Scan for the cell matching the given text and deliver its [x, y] coordinate at center. 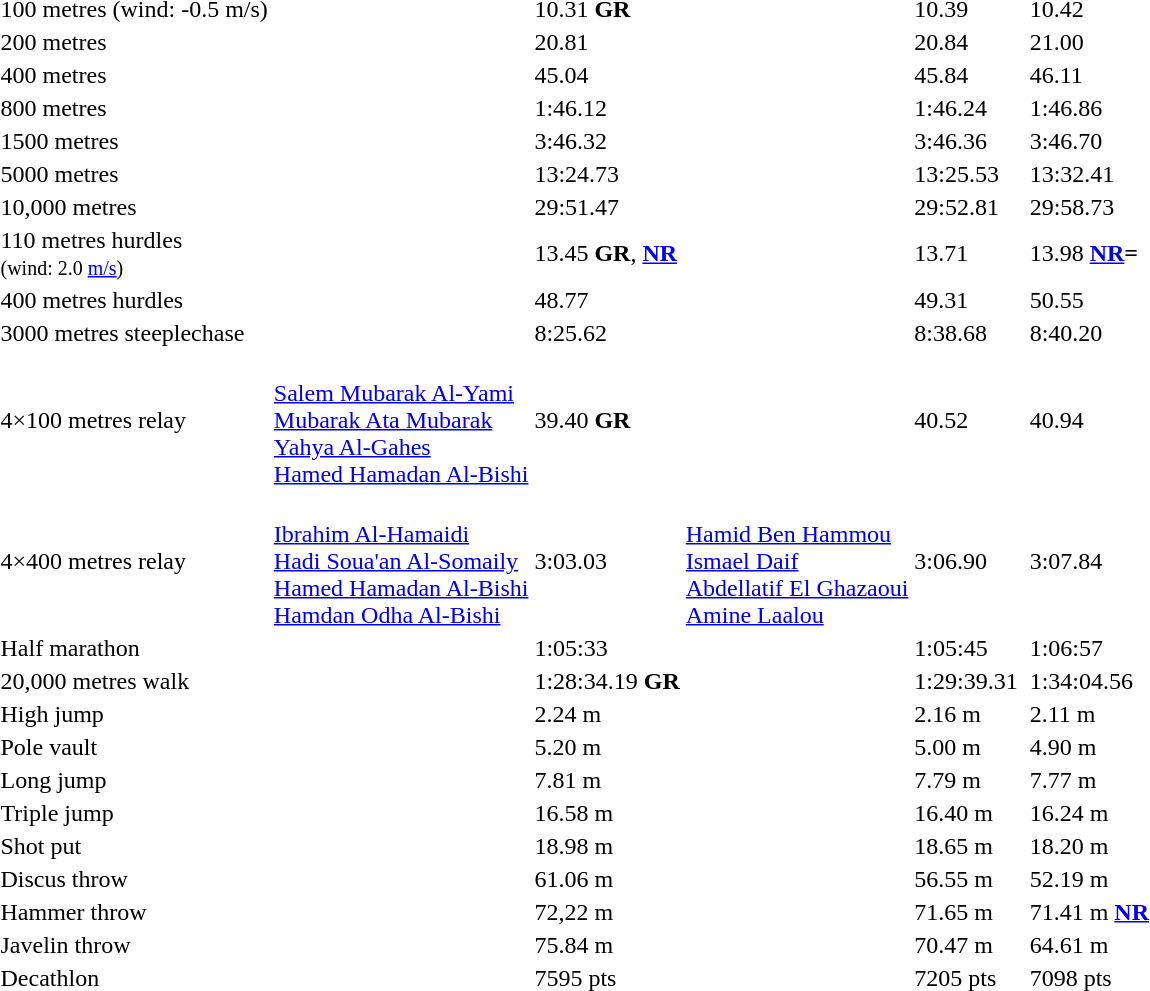
Salem Mubarak Al-YamiMubarak Ata MubarakYahya Al-GahesHamed Hamadan Al-Bishi [401, 420]
3:46.36 [966, 141]
3:07.84 [1089, 561]
29:52.81 [966, 207]
8:25.62 [607, 333]
7.77 m [1089, 780]
16.40 m [966, 813]
18.98 m [607, 846]
7.79 m [966, 780]
16.24 m [1089, 813]
13.71 [966, 254]
1:28:34.19 GR [607, 681]
2.24 m [607, 714]
71.65 m [966, 912]
3:06.90 [966, 561]
1:05:33 [607, 648]
75.84 m [607, 945]
16.58 m [607, 813]
64.61 m [1089, 945]
72,22 m [607, 912]
49.31 [966, 300]
5.20 m [607, 747]
13.45 GR, NR [607, 254]
1:05:45 [966, 648]
5.00 m [966, 747]
4.90 m [1089, 747]
29:58.73 [1089, 207]
2.16 m [966, 714]
61.06 m [607, 879]
45.84 [966, 75]
13:25.53 [966, 174]
18.20 m [1089, 846]
13:24.73 [607, 174]
1:29:39.31 [966, 681]
56.55 m [966, 879]
2.11 m [1089, 714]
29:51.47 [607, 207]
1:46.24 [966, 108]
13:32.41 [1089, 174]
70.47 m [966, 945]
46.11 [1089, 75]
20.84 [966, 42]
13.98 NR= [1089, 254]
8:38.68 [966, 333]
50.55 [1089, 300]
20.81 [607, 42]
Ibrahim Al-HamaidiHadi Soua'an Al-SomailyHamed Hamadan Al-BishiHamdan Odha Al-Bishi [401, 561]
1:46.86 [1089, 108]
3:46.32 [607, 141]
3:46.70 [1089, 141]
45.04 [607, 75]
21.00 [1089, 42]
8:40.20 [1089, 333]
52.19 m [1089, 879]
3:03.03 [607, 561]
40.52 [966, 420]
1:34:04.56 [1089, 681]
71.41 m NR [1089, 912]
18.65 m [966, 846]
7.81 m [607, 780]
48.77 [607, 300]
40.94 [1089, 420]
39.40 GR [607, 420]
Hamid Ben HammouIsmael DaifAbdellatif El GhazaouiAmine Laalou [797, 561]
1:06:57 [1089, 648]
1:46.12 [607, 108]
